Detect which cell encompasses the target text, then output its [X, Y] center coordinate. 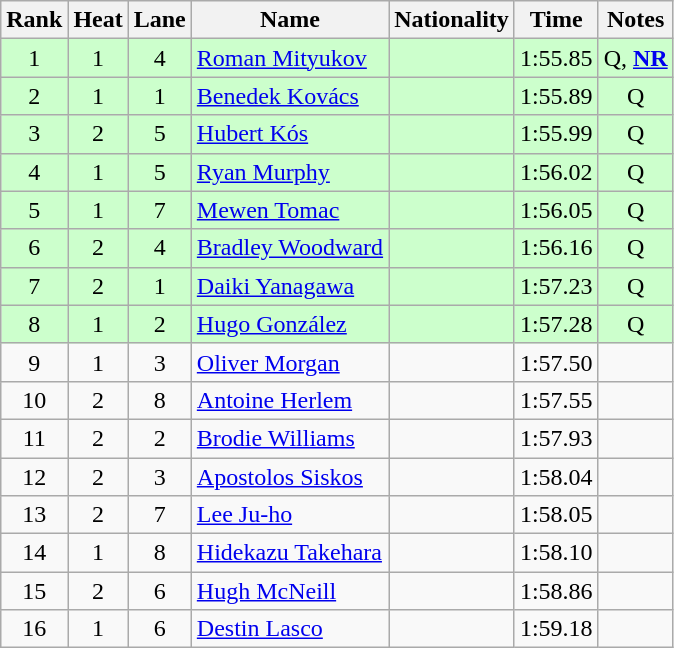
1:57.93 [556, 438]
1:56.16 [556, 248]
1:59.18 [556, 629]
Rank [34, 20]
13 [34, 515]
14 [34, 553]
Q, NR [636, 58]
Hugh McNeill [290, 591]
Ryan Murphy [290, 172]
Time [556, 20]
Mewen Tomac [290, 210]
1:58.05 [556, 515]
1:57.50 [556, 362]
1:56.05 [556, 210]
9 [34, 362]
1:57.28 [556, 324]
16 [34, 629]
Daiki Yanagawa [290, 286]
15 [34, 591]
Hubert Kós [290, 134]
Lee Ju-ho [290, 515]
12 [34, 477]
Bradley Woodward [290, 248]
Oliver Morgan [290, 362]
1:55.89 [556, 96]
Antoine Herlem [290, 400]
1:58.04 [556, 477]
11 [34, 438]
Roman Mityukov [290, 58]
1:57.23 [556, 286]
1:57.55 [556, 400]
Lane [160, 20]
Hugo González [290, 324]
Benedek Kovács [290, 96]
Heat [98, 20]
1:58.10 [556, 553]
Brodie Williams [290, 438]
1:55.85 [556, 58]
Apostolos Siskos [290, 477]
1:56.02 [556, 172]
Destin Lasco [290, 629]
10 [34, 400]
Nationality [452, 20]
Hidekazu Takehara [290, 553]
Notes [636, 20]
1:58.86 [556, 591]
1:55.99 [556, 134]
Name [290, 20]
